From the cell containing the given text, extract its center point as (X, Y) coordinate. 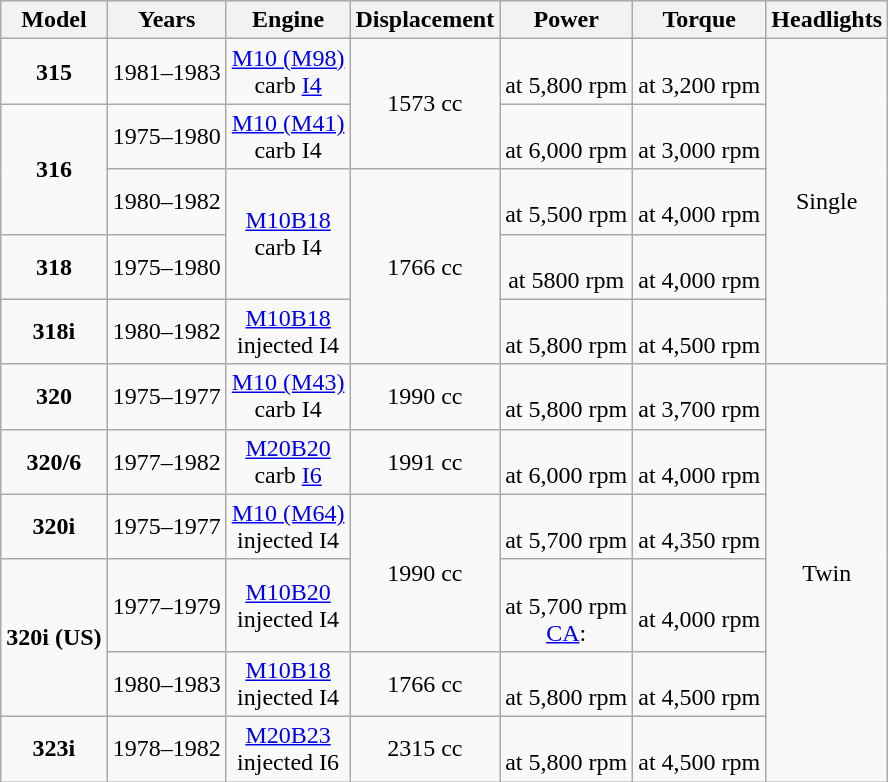
M10B20 injected I4 (288, 605)
316 (54, 169)
1981–1983 (166, 72)
M20B20 carb I6 (288, 462)
Power (566, 20)
1980–1983 (166, 684)
at 3,200 rpm (700, 72)
320i (US) (54, 638)
M10 (M43) carb I4 (288, 396)
1573 cc (425, 104)
M10 (M41) carb I4 (288, 136)
M10 (M64) injected I4 (288, 526)
1977–1979 (166, 605)
M20B23 injected I6 (288, 748)
318i (54, 332)
at 5,500 rpm (566, 202)
at 3,000 rpm (700, 136)
M10B18 carb I4 (288, 234)
1977–1982 (166, 462)
Engine (288, 20)
at 4,350 rpm (700, 526)
at 5,700 rpm (566, 526)
1991 cc (425, 462)
at 5,700 rpm CA: (566, 605)
M10 (M98) carb I4 (288, 72)
Displacement (425, 20)
Twin (827, 572)
323i (54, 748)
320/6 (54, 462)
at 3,700 rpm (700, 396)
Single (827, 202)
Headlights (827, 20)
Years (166, 20)
2315 cc (425, 748)
320 (54, 396)
Model (54, 20)
1978–1982 (166, 748)
at 5800 rpm (566, 266)
320i (54, 526)
315 (54, 72)
318 (54, 266)
Torque (700, 20)
